Search for the cell housing the specified text and yield its (X, Y) center coordinate. 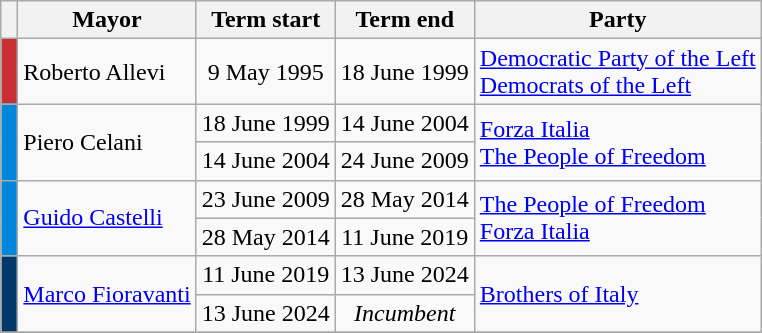
Term end (404, 20)
Party (618, 20)
24 June 2009 (404, 161)
The People of FreedomForza Italia (618, 218)
9 May 1995 (266, 72)
Term start (266, 20)
Marco Fioravanti (107, 294)
Piero Celani (107, 142)
Democratic Party of the LeftDemocrats of the Left (618, 72)
Brothers of Italy (618, 294)
23 June 2009 (266, 199)
Guido Castelli (107, 218)
Roberto Allevi (107, 72)
Incumbent (404, 313)
Forza ItaliaThe People of Freedom (618, 142)
Mayor (107, 20)
